Scan for the cell matching the given text and deliver its (X, Y) coordinate at center. 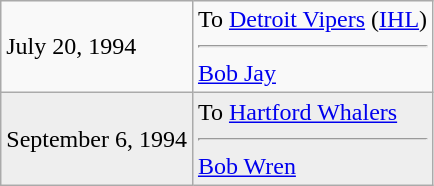
To Hartford WhalersBob Wren (312, 139)
To Detroit Vipers (IHL)Bob Jay (312, 47)
July 20, 1994 (97, 47)
September 6, 1994 (97, 139)
